Find where the given text appears and provide that cell's center as [x, y] coordinate. 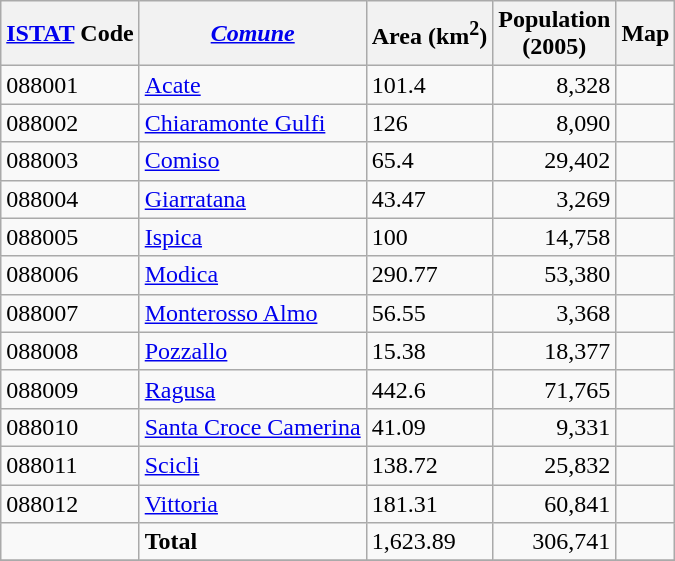
Map [646, 34]
088001 [70, 85]
088008 [70, 351]
ISTAT Code [70, 34]
14,758 [554, 237]
1,623.89 [430, 542]
71,765 [554, 389]
088003 [70, 161]
181.31 [430, 503]
9,331 [554, 427]
088010 [70, 427]
Monterosso Almo [252, 313]
088004 [70, 199]
43.47 [430, 199]
Modica [252, 275]
088002 [70, 123]
Ispica [252, 237]
18,377 [554, 351]
60,841 [554, 503]
29,402 [554, 161]
100 [430, 237]
8,090 [554, 123]
41.09 [430, 427]
Population (2005) [554, 34]
Total [252, 542]
Vittoria [252, 503]
Comiso [252, 161]
101.4 [430, 85]
56.55 [430, 313]
290.77 [430, 275]
Comune [252, 34]
Acate [252, 85]
088006 [70, 275]
138.72 [430, 465]
088007 [70, 313]
65.4 [430, 161]
306,741 [554, 542]
8,328 [554, 85]
Pozzallo [252, 351]
Santa Croce Camerina [252, 427]
Area (km2) [430, 34]
Ragusa [252, 389]
088012 [70, 503]
088009 [70, 389]
088011 [70, 465]
3,368 [554, 313]
3,269 [554, 199]
53,380 [554, 275]
15.38 [430, 351]
126 [430, 123]
442.6 [430, 389]
25,832 [554, 465]
088005 [70, 237]
Giarratana [252, 199]
Chiaramonte Gulfi [252, 123]
Scicli [252, 465]
